Output the (X, Y) coordinate of the center of the cell containing the given text.  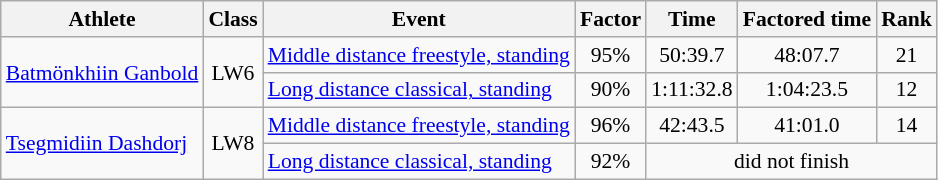
96% (610, 126)
90% (610, 90)
41:01.0 (808, 126)
42:43.5 (692, 126)
48:07.7 (808, 55)
Factor (610, 19)
Tsegmidiin Dashdorj (102, 144)
Class (232, 19)
92% (610, 162)
did not finish (792, 162)
95% (610, 55)
50:39.7 (692, 55)
Factored time (808, 19)
Rank (906, 19)
12 (906, 90)
14 (906, 126)
21 (906, 55)
Time (692, 19)
1:11:32.8 (692, 90)
Batmönkhiin Ganbold (102, 72)
1:04:23.5 (808, 90)
Athlete (102, 19)
Event (419, 19)
LW6 (232, 72)
LW8 (232, 144)
